Capture the cell that displays the provided text and extract its (x, y) central coordinate. 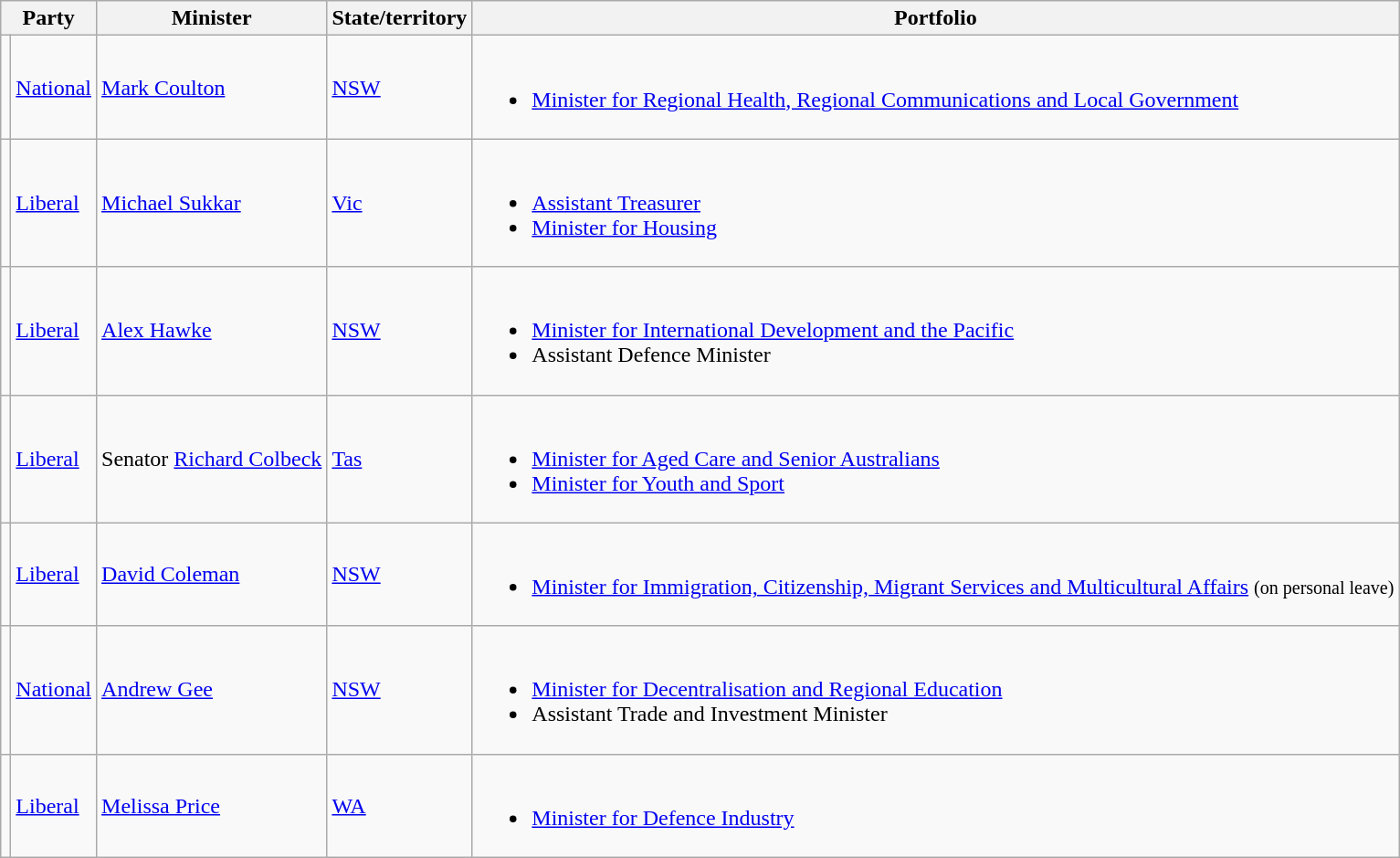
Vic (400, 203)
Minister for Regional Health, Regional Communications and Local Government (935, 88)
Minister for Immigration, Citizenship, Migrant Services and Multicultural Affairs (on personal leave) (935, 574)
Alex Hawke (212, 331)
Senator Richard Colbeck (212, 459)
Minister for International Development and the PacificAssistant Defence Minister (935, 331)
Mark Coulton (212, 88)
Tas (400, 459)
WA (400, 806)
Minister for Aged Care and Senior AustraliansMinister for Youth and Sport (935, 459)
Party (49, 18)
Michael Sukkar (212, 203)
Andrew Gee (212, 690)
State/territory (400, 18)
Assistant TreasurerMinister for Housing (935, 203)
Minister (212, 18)
David Coleman (212, 574)
Melissa Price (212, 806)
Minister for Defence Industry (935, 806)
Portfolio (935, 18)
Minister for Decentralisation and Regional EducationAssistant Trade and Investment Minister (935, 690)
